Provide the [X, Y] coordinate of the cell's center where the given text is located.  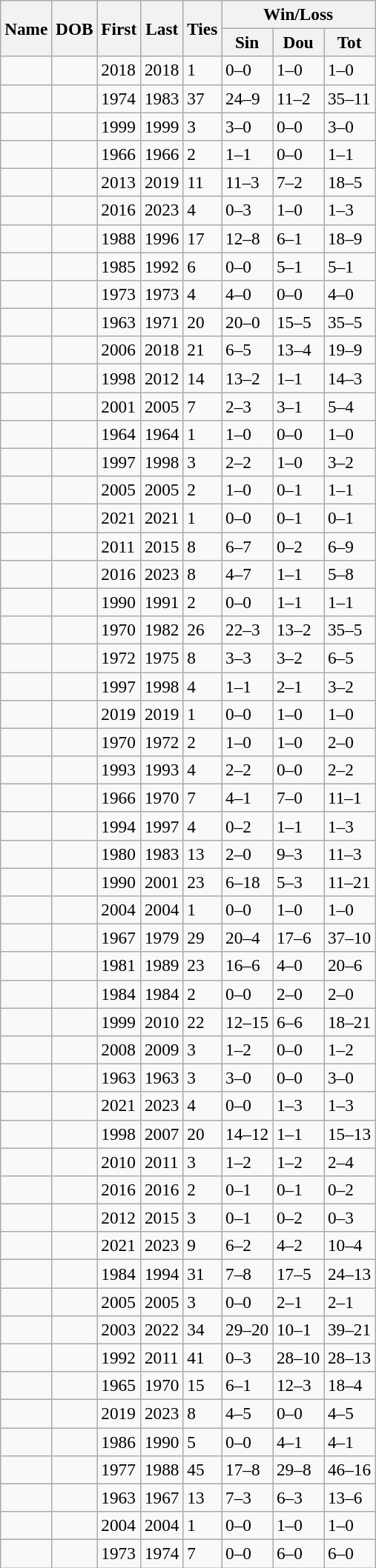
Dou [298, 42]
Last [162, 28]
18–5 [350, 182]
11–2 [298, 99]
39–21 [350, 1330]
46–16 [350, 1469]
15–13 [350, 1134]
5–4 [350, 406]
1986 [119, 1441]
1982 [162, 630]
3–3 [248, 658]
45 [202, 1469]
1979 [162, 938]
7–0 [298, 798]
24–13 [350, 1273]
15 [202, 1386]
20–4 [248, 938]
Ties [202, 28]
5–8 [350, 574]
6 [202, 266]
9 [202, 1246]
6–18 [248, 881]
22 [202, 1021]
Name [27, 28]
41 [202, 1358]
12–8 [248, 238]
28–13 [350, 1358]
3–1 [298, 406]
2008 [119, 1050]
18–21 [350, 1021]
16–6 [248, 966]
2013 [119, 182]
17–6 [298, 938]
22–3 [248, 630]
2007 [162, 1134]
14–12 [248, 1134]
29 [202, 938]
10–4 [350, 1246]
2–4 [350, 1161]
DOB [74, 28]
6–3 [298, 1498]
14 [202, 378]
6–2 [248, 1246]
1996 [162, 238]
Win/Loss [298, 14]
29–8 [298, 1469]
13–6 [350, 1498]
4–7 [248, 574]
20–6 [350, 966]
Sin [248, 42]
Tot [350, 42]
12–3 [298, 1386]
19–9 [350, 350]
2–3 [248, 406]
11–21 [350, 881]
1975 [162, 658]
18–4 [350, 1386]
2006 [119, 350]
35–11 [350, 99]
14–3 [350, 378]
4–2 [298, 1246]
20–0 [248, 322]
2003 [119, 1330]
1980 [119, 854]
7–2 [298, 182]
6–6 [298, 1021]
1971 [162, 322]
First [119, 28]
17–5 [298, 1273]
13–4 [298, 350]
24–9 [248, 99]
15–5 [298, 322]
34 [202, 1330]
11 [202, 182]
28–10 [298, 1358]
1981 [119, 966]
17 [202, 238]
2022 [162, 1330]
1989 [162, 966]
2009 [162, 1050]
21 [202, 350]
10–1 [298, 1330]
31 [202, 1273]
18–9 [350, 238]
6–9 [350, 546]
1977 [119, 1469]
11–1 [350, 798]
37 [202, 99]
17–8 [248, 1469]
26 [202, 630]
5–3 [298, 881]
12–15 [248, 1021]
1985 [119, 266]
7–8 [248, 1273]
5 [202, 1441]
1991 [162, 602]
6–7 [248, 546]
29–20 [248, 1330]
7–3 [248, 1498]
9–3 [298, 854]
1965 [119, 1386]
37–10 [350, 938]
